Extract the [X, Y] coordinate from the center of the cell holding the provided text.  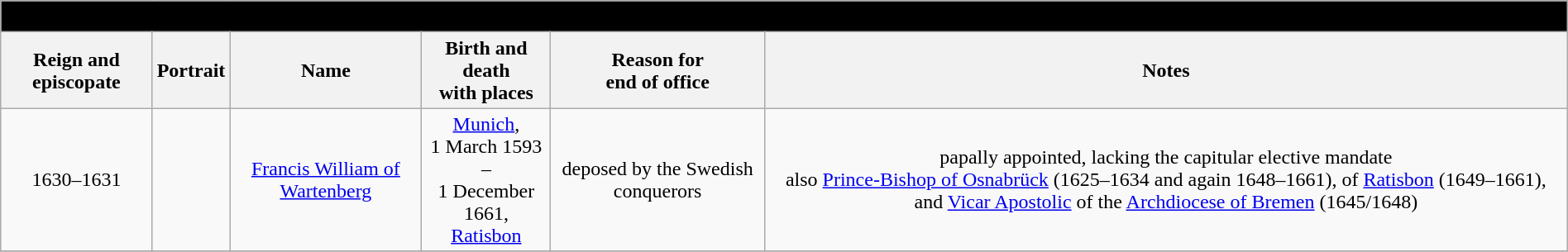
Munich, 1 March 1593 – 1 December 1661, Ratisbon [486, 180]
Portrait [191, 70]
Francis William of Wartenberg [326, 180]
Roman Catholic Prince-Bishop of Verden (1630–1631) [784, 17]
deposed by the Swedish conquerors [658, 180]
1630–1631 [76, 180]
Reason for end of office [658, 70]
Name [326, 70]
Notes [1166, 70]
Reign and episcopate [76, 70]
Birth and deathwith places [486, 70]
